Scan for the cell matching the given text and deliver its [X, Y] coordinate at center. 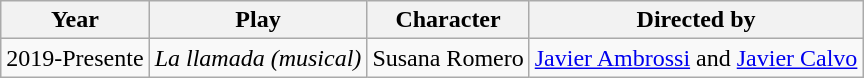
Javier Ambrossi and Javier Calvo [696, 58]
La llamada (musical) [258, 58]
2019-Presente [75, 58]
Year [75, 20]
Character [448, 20]
Play [258, 20]
Susana Romero [448, 58]
Directed by [696, 20]
